Locate the cell with the specified text and output its (x, y) center coordinate. 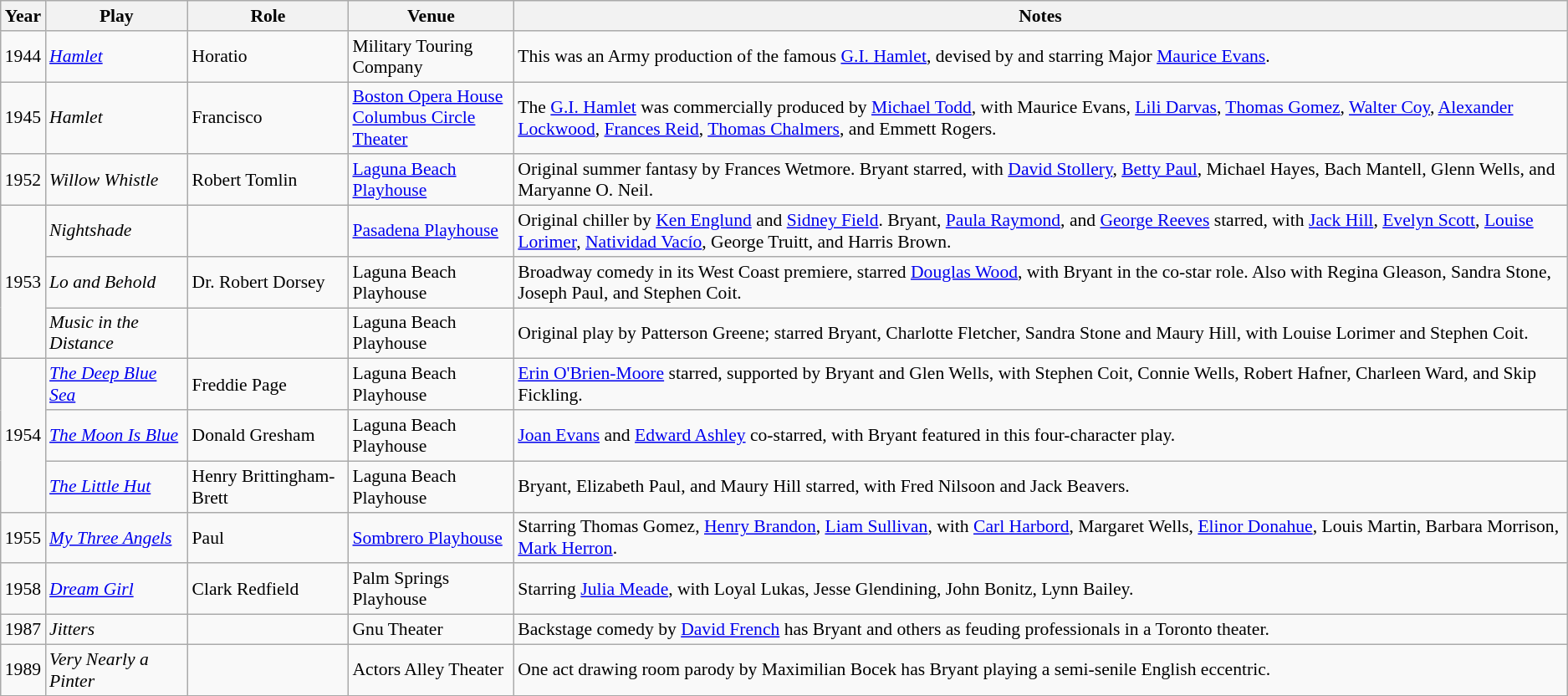
1989 (23, 669)
Military Touring Company (431, 57)
Pasadena Playhouse (431, 231)
1955 (23, 537)
The Deep Blue Sea (116, 385)
Francisco (268, 119)
Role (268, 16)
1945 (23, 119)
Erin O'Brien-Moore starred, supported by Bryant and Glen Wells, with Stephen Coit, Connie Wells, Robert Hafner, Charleen Ward, and Skip Fickling. (1040, 385)
The Little Hut (116, 487)
Henry Brittingham-Brett (268, 487)
Boston Opera HouseColumbus Circle Theater (431, 119)
Very Nearly a Pinter (116, 669)
Starring Julia Meade, with Loyal Lukas, Jesse Glendining, John Bonitz, Lynn Bailey. (1040, 589)
Dr. Robert Dorsey (268, 283)
Gnu Theater (431, 630)
Palm Springs Playhouse (431, 589)
Music in the Distance (116, 333)
My Three Angels (116, 537)
Lo and Behold (116, 283)
1952 (23, 181)
Clark Redfield (268, 589)
Venue (431, 16)
Bryant, Elizabeth Paul, and Maury Hill starred, with Fred Nilsoon and Jack Beavers. (1040, 487)
Horatio (268, 57)
Nightshade (116, 231)
Joan Evans and Edward Ashley co-starred, with Bryant featured in this four-character play. (1040, 435)
1958 (23, 589)
1954 (23, 435)
Sombrero Playhouse (431, 537)
Actors Alley Theater (431, 669)
1944 (23, 57)
Play (116, 16)
1953 (23, 283)
Freddie Page (268, 385)
Paul (268, 537)
Willow Whistle (116, 181)
The Moon Is Blue (116, 435)
Year (23, 16)
Backstage comedy by David French has Bryant and others as feuding professionals in a Toronto theater. (1040, 630)
Original play by Patterson Greene; starred Bryant, Charlotte Fletcher, Sandra Stone and Maury Hill, with Louise Lorimer and Stephen Coit. (1040, 333)
One act drawing room parody by Maximilian Bocek has Bryant playing a semi-senile English eccentric. (1040, 669)
Donald Gresham (268, 435)
Robert Tomlin (268, 181)
Notes (1040, 16)
This was an Army production of the famous G.I. Hamlet, devised by and starring Major Maurice Evans. (1040, 57)
1987 (23, 630)
Jitters (116, 630)
Dream Girl (116, 589)
Starring Thomas Gomez, Henry Brandon, Liam Sullivan, with Carl Harbord, Margaret Wells, Elinor Donahue, Louis Martin, Barbara Morrison, Mark Herron. (1040, 537)
